Scan for the cell matching the given text and deliver its [x, y] coordinate at center. 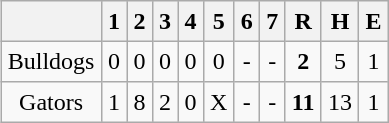
R [303, 21]
Gators [51, 102]
6 [247, 21]
11 [303, 102]
7 [273, 21]
8 [140, 102]
3 [165, 21]
X [218, 102]
13 [340, 102]
E [374, 21]
H [340, 21]
Bulldogs [51, 61]
4 [191, 21]
